Identify which cell holds the provided text, then report its (x, y) central coordinate. 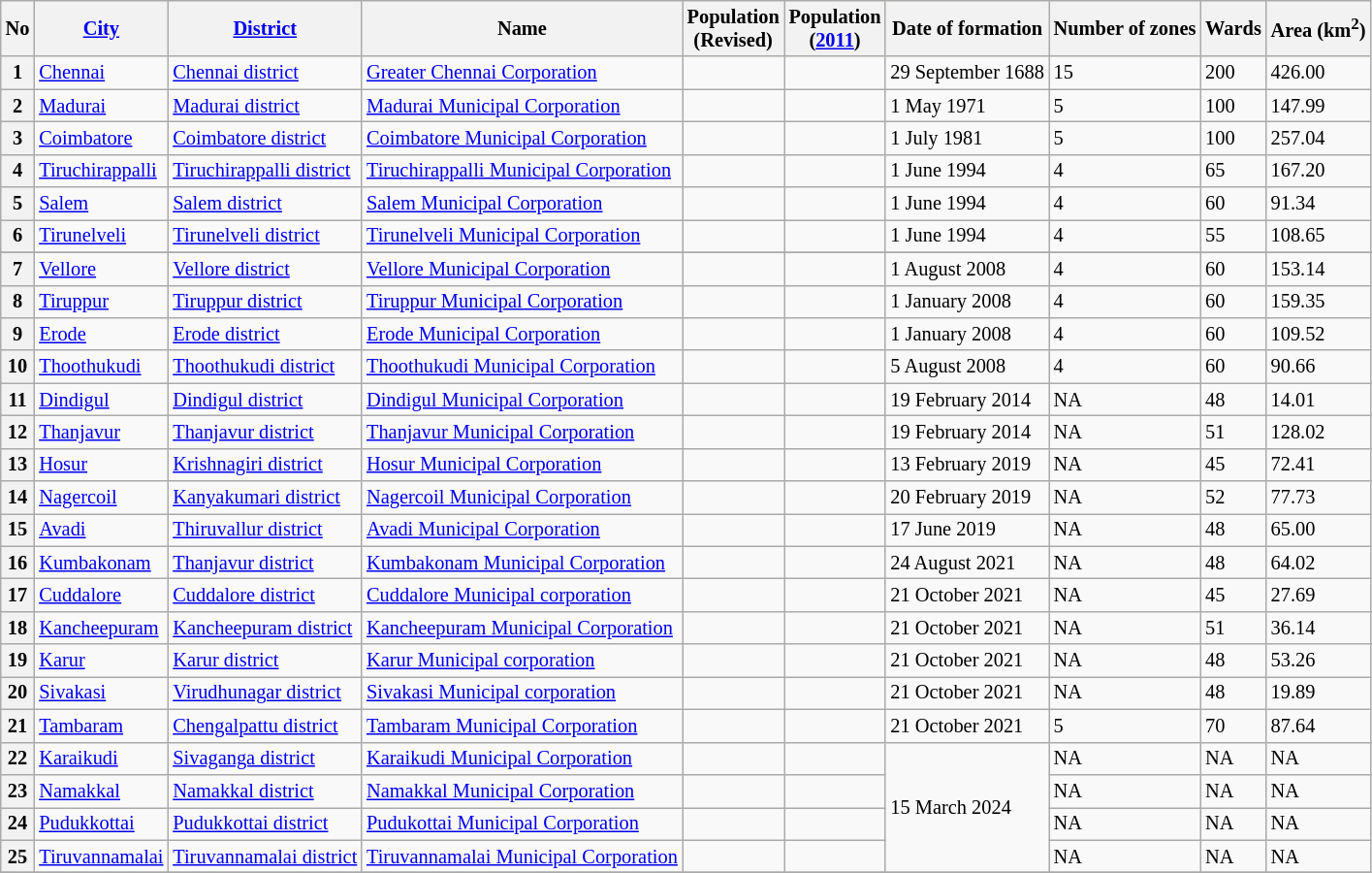
No (17, 28)
9 (17, 334)
20 (17, 693)
Karur (101, 661)
Tambaram Municipal Corporation (522, 726)
Tirunelveli Municipal Corporation (522, 236)
Population (Revised) (733, 28)
Date of formation (967, 28)
City (101, 28)
27.69 (1319, 595)
Sivakasi Municipal corporation (522, 693)
Kumbakonam Municipal Corporation (522, 563)
2 (17, 106)
Thoothukudi district (265, 367)
128.02 (1319, 432)
25 (17, 857)
Krishnagiri district (265, 465)
426.00 (1319, 73)
3 (17, 138)
Chengalpattu district (265, 726)
167.20 (1319, 171)
Coimbatore Municipal Corporation (522, 138)
Hosur (101, 465)
Hosur Municipal Corporation (522, 465)
65 (1233, 171)
13 February 2019 (967, 465)
52 (1233, 498)
55 (1233, 236)
Karaikudi Municipal Corporation (522, 759)
Vellore Municipal Corporation (522, 269)
153.14 (1319, 269)
Kancheepuram Municipal Corporation (522, 628)
Thanjavur Municipal Corporation (522, 432)
Cuddalore district (265, 595)
Tiruvannamalai (101, 857)
Pudukkottai (101, 824)
Thanjavur (101, 432)
Pudukkottai district (265, 824)
77.73 (1319, 498)
Name (522, 28)
Kumbakonam (101, 563)
Thiruvallur district (265, 530)
11 (17, 400)
10 (17, 367)
Area (km2) (1319, 28)
20 February 2019 (967, 498)
Dindigul district (265, 400)
18 (17, 628)
Dindigul (101, 400)
Tiruchirappalli district (265, 171)
257.04 (1319, 138)
Tiruppur district (265, 302)
Chennai district (265, 73)
Avadi (101, 530)
12 (17, 432)
Wards (1233, 28)
14 (17, 498)
19 (17, 661)
Salem district (265, 204)
Cuddalore (101, 595)
Thoothukudi (101, 367)
Coimbatore district (265, 138)
Tambaram (101, 726)
108.65 (1319, 236)
Salem (101, 204)
Erode district (265, 334)
Salem Municipal Corporation (522, 204)
22 (17, 759)
6 (17, 236)
Virudhunagar district (265, 693)
Namakkal district (265, 791)
72.41 (1319, 465)
District (265, 28)
23 (17, 791)
1 May 1971 (967, 106)
147.99 (1319, 106)
Dindigul Municipal Corporation (522, 400)
200 (1233, 73)
90.66 (1319, 367)
Vellore district (265, 269)
87.64 (1319, 726)
Karaikudi (101, 759)
15 March 2024 (967, 807)
65.00 (1319, 530)
Tiruppur (101, 302)
1 (17, 73)
159.35 (1319, 302)
Tiruppur Municipal Corporation (522, 302)
Tiruvannamalai Municipal Corporation (522, 857)
Population (2011) (836, 28)
Vellore (101, 269)
Kanyakumari district (265, 498)
Kancheepuram district (265, 628)
8 (17, 302)
7 (17, 269)
Madurai Municipal Corporation (522, 106)
91.34 (1319, 204)
21 (17, 726)
Coimbatore (101, 138)
1 July 1981 (967, 138)
24 August 2021 (967, 563)
36.14 (1319, 628)
Namakkal (101, 791)
Tiruchirappalli (101, 171)
29 September 1688 (967, 73)
Greater Chennai Corporation (522, 73)
Pudukottai Municipal Corporation (522, 824)
Tiruchirappalli Municipal Corporation (522, 171)
5 August 2008 (967, 367)
Erode (101, 334)
Madurai district (265, 106)
Erode Municipal Corporation (522, 334)
Sivaganga district (265, 759)
53.26 (1319, 661)
Kancheepuram (101, 628)
1 August 2008 (967, 269)
24 (17, 824)
Madurai (101, 106)
16 (17, 563)
Number of zones (1125, 28)
Nagercoil (101, 498)
Namakkal Municipal Corporation (522, 791)
13 (17, 465)
70 (1233, 726)
Tirunelveli district (265, 236)
17 (17, 595)
109.52 (1319, 334)
Thoothukudi Municipal Corporation (522, 367)
Karur district (265, 661)
Avadi Municipal Corporation (522, 530)
17 June 2019 (967, 530)
19.89 (1319, 693)
Nagercoil Municipal Corporation (522, 498)
Tiruvannamalai district (265, 857)
Sivakasi (101, 693)
Cuddalore Municipal corporation (522, 595)
14.01 (1319, 400)
Karur Municipal corporation (522, 661)
Tirunelveli (101, 236)
Chennai (101, 73)
64.02 (1319, 563)
